Output the [X, Y] coordinate of the center of the cell containing the given text.  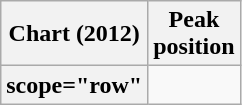
scope="row" [74, 85]
Peakposition [194, 34]
Chart (2012) [74, 34]
